Scan for the cell matching the given text and deliver its (X, Y) coordinate at center. 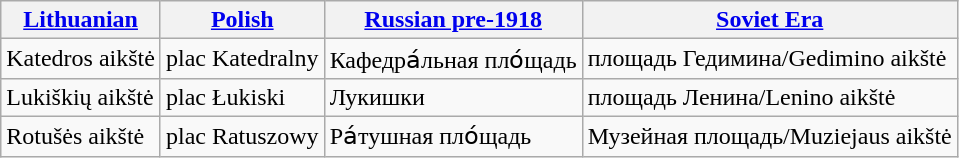
площадь Ленина/Lenino aikštė (770, 97)
Lithuanian (81, 20)
Музейная площадь/Muziejaus aikštė (770, 136)
Ра́тушная пло́щадь (453, 136)
Rotušės aikštė (81, 136)
Кафедра́льная пло́щадь (453, 59)
Soviet Era (770, 20)
plac Łukiski (242, 97)
plac Katedralny (242, 59)
Lukiškių aikštė (81, 97)
Polish (242, 20)
Katedros aikštė (81, 59)
Лукишки (453, 97)
plac Ratuszowy (242, 136)
площадь Гедимина/Gedimino aikštė (770, 59)
Russian pre-1918 (453, 20)
